Determine the [x, y] coordinate at the center of the cell enclosing the given text.  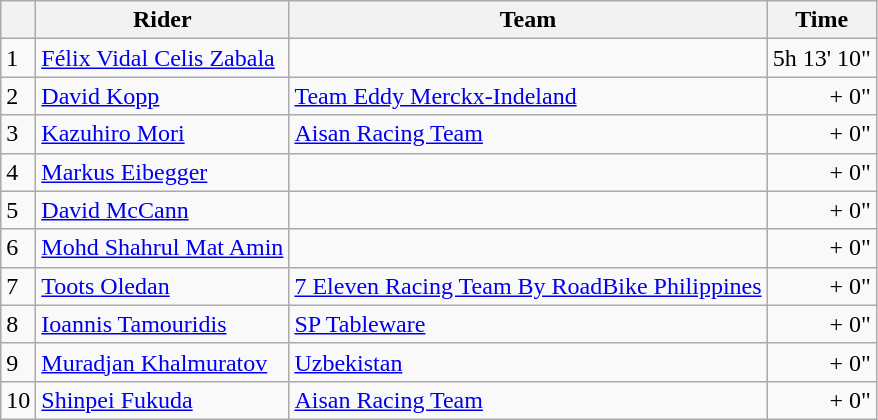
Team [528, 20]
David Kopp [162, 96]
SP Tableware [528, 324]
2 [18, 96]
8 [18, 324]
Kazuhiro Mori [162, 134]
6 [18, 248]
David McCann [162, 210]
Markus Eibegger [162, 172]
7 [18, 286]
Muradjan Khalmuratov [162, 362]
5h 13' 10" [822, 58]
Félix Vidal Celis Zabala [162, 58]
Time [822, 20]
4 [18, 172]
3 [18, 134]
10 [18, 400]
Rider [162, 20]
Toots Oledan [162, 286]
1 [18, 58]
Team Eddy Merckx-Indeland [528, 96]
Shinpei Fukuda [162, 400]
7 Eleven Racing Team By RoadBike Philippines [528, 286]
9 [18, 362]
Ioannis Tamouridis [162, 324]
Uzbekistan [528, 362]
5 [18, 210]
Mohd Shahrul Mat Amin [162, 248]
